Return [X, Y] of the center of cell containing provided text 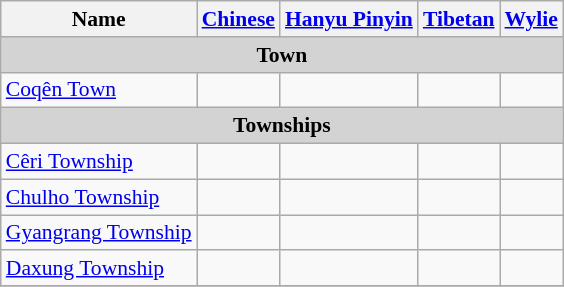
Town [282, 55]
Chinese [238, 19]
Gyangrang Township [99, 233]
Coqên Town [99, 90]
Tibetan [459, 19]
Cêri Township [99, 162]
Name [99, 19]
Townships [282, 126]
Daxung Township [99, 269]
Wylie [532, 19]
Hanyu Pinyin [349, 19]
Chulho Township [99, 197]
